Locate the cell with the specified text and output its [x, y] center coordinate. 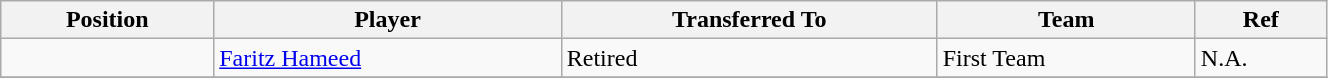
Player [388, 20]
Ref [1260, 20]
Position [108, 20]
Transferred To [749, 20]
Team [1066, 20]
Faritz Hameed [388, 58]
Retired [749, 58]
N.A. [1260, 58]
First Team [1066, 58]
